Extract the (X, Y) coordinate from the center of the cell holding the provided text.  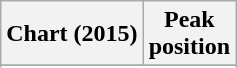
Peakposition (189, 34)
Chart (2015) (72, 34)
